Locate the cell with the specified text and output its (X, Y) center coordinate. 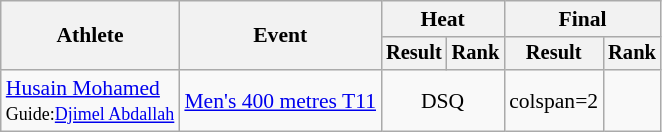
Men's 400 metres T11 (280, 100)
colspan=2 (554, 100)
Final (582, 19)
Husain MohamedGuide:Djimel Abdallah (90, 100)
Event (280, 36)
Heat (442, 19)
Athlete (90, 36)
DSQ (442, 100)
